Output the (X, Y) coordinate of the center of the cell containing the given text.  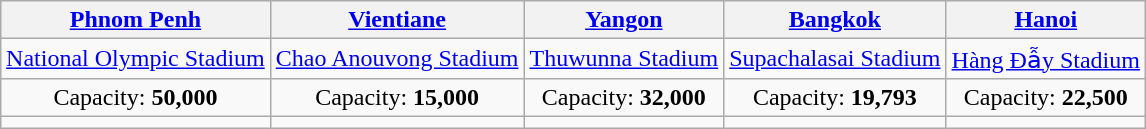
National Olympic Stadium (136, 59)
Yangon (624, 20)
Capacity: 15,000 (397, 97)
Hanoi (1046, 20)
Chao Anouvong Stadium (397, 59)
Hàng Đẫy Stadium (1046, 59)
Thuwunna Stadium (624, 59)
Capacity: 22,500 (1046, 97)
Vientiane (397, 20)
Supachalasai Stadium (835, 59)
Capacity: 19,793 (835, 97)
Bangkok (835, 20)
Phnom Penh (136, 20)
Capacity: 32,000 (624, 97)
Capacity: 50,000 (136, 97)
